From the cell containing the given text, extract its center point as [X, Y] coordinate. 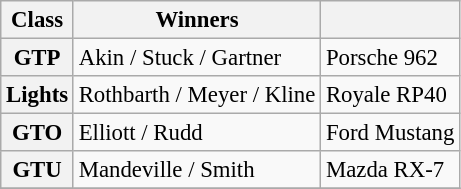
Royale RP40 [390, 95]
Class [38, 20]
GTP [38, 58]
Porsche 962 [390, 58]
GTU [38, 170]
Elliott / Rudd [196, 133]
GTO [38, 133]
Akin / Stuck / Gartner [196, 58]
Lights [38, 95]
Ford Mustang [390, 133]
Mandeville / Smith [196, 170]
Mazda RX-7 [390, 170]
Rothbarth / Meyer / Kline [196, 95]
Winners [196, 20]
